Provide the [x, y] coordinate of the cell's center where the given text is located.  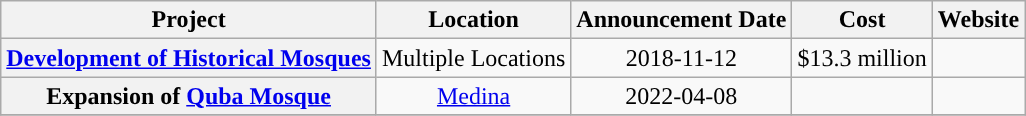
Project [189, 20]
Cost [862, 20]
Announcement Date [682, 20]
Development of Historical Mosques [189, 58]
2018-11-12 [682, 58]
$13.3 million [862, 58]
Multiple Locations [473, 58]
Medina [473, 96]
Website [978, 20]
2022-04-08 [682, 96]
Location [473, 20]
Expansion of Quba Mosque [189, 96]
